Determine the [X, Y] coordinate at the center of the cell enclosing the given text.  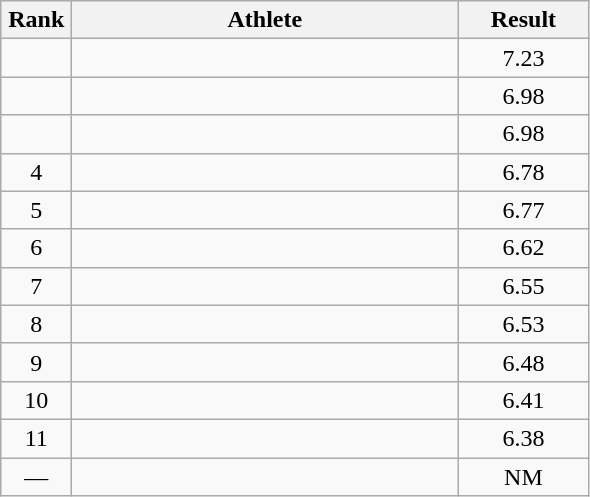
4 [36, 172]
9 [36, 362]
6.62 [524, 248]
6.53 [524, 324]
6.48 [524, 362]
6.77 [524, 210]
NM [524, 477]
5 [36, 210]
Result [524, 20]
Athlete [265, 20]
7 [36, 286]
6 [36, 248]
Rank [36, 20]
6.55 [524, 286]
6.38 [524, 438]
7.23 [524, 58]
6.41 [524, 400]
11 [36, 438]
8 [36, 324]
6.78 [524, 172]
10 [36, 400]
— [36, 477]
